For the text-containing cell, return its midpoint in [x, y] coordinate format. 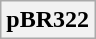
pBR322 [48, 20]
